Capture the cell that displays the provided text and extract its (x, y) central coordinate. 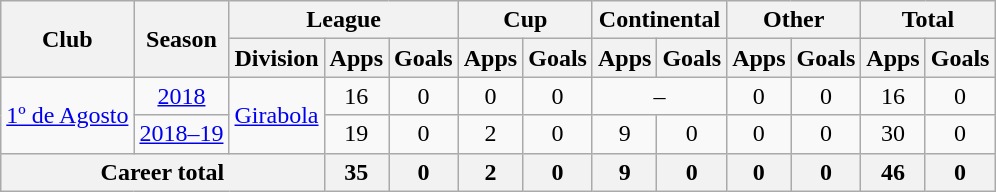
Total (928, 20)
2018 (182, 96)
Season (182, 39)
Club (68, 39)
– (659, 96)
Career total (162, 172)
1º de Agosto (68, 115)
Other (794, 20)
35 (356, 172)
19 (356, 134)
Girabola (276, 115)
Cup (525, 20)
League (344, 20)
Continental (659, 20)
30 (893, 134)
Division (276, 58)
2018–19 (182, 134)
46 (893, 172)
